Search for the cell housing the specified text and yield its [x, y] center coordinate. 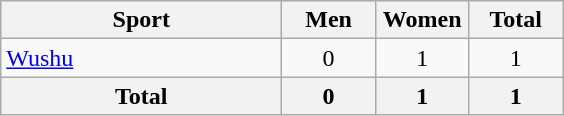
Women [422, 20]
Men [329, 20]
Sport [142, 20]
Wushu [142, 58]
